Capture the cell that displays the provided text and extract its (x, y) central coordinate. 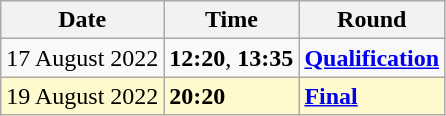
19 August 2022 (82, 96)
Time (232, 20)
20:20 (232, 96)
Date (82, 20)
Qualification (372, 58)
Final (372, 96)
17 August 2022 (82, 58)
12:20, 13:35 (232, 58)
Round (372, 20)
